Capture the cell that displays the provided text and extract its (x, y) central coordinate. 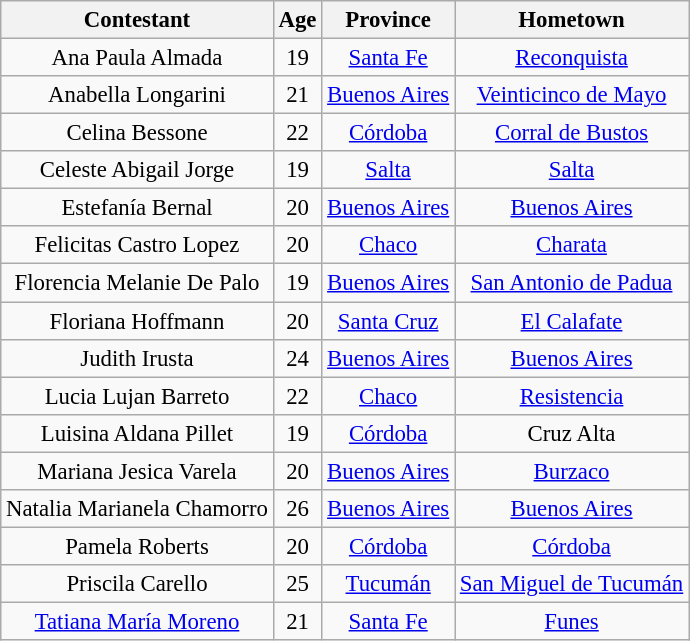
Estefanía Bernal (137, 208)
Tucumán (388, 584)
26 (298, 509)
25 (298, 584)
El Calafate (572, 321)
Priscila Carello (137, 584)
Reconquista (572, 58)
San Antonio de Padua (572, 283)
Felicitas Castro Lopez (137, 245)
Floriana Hoffmann (137, 321)
Cruz Alta (572, 433)
Hometown (572, 20)
Anabella Longarini (137, 95)
San Miguel de Tucumán (572, 584)
Charata (572, 245)
Florencia Melanie De Palo (137, 283)
Veinticinco de Mayo (572, 95)
Pamela Roberts (137, 546)
Corral de Bustos (572, 133)
Natalia Marianela Chamorro (137, 509)
Mariana Jesica Varela (137, 471)
Burzaco (572, 471)
Contestant (137, 20)
Resistencia (572, 396)
Lucia Lujan Barreto (137, 396)
Tatiana María Moreno (137, 621)
Funes (572, 621)
Celina Bessone (137, 133)
Judith Irusta (137, 358)
Santa Cruz (388, 321)
Luisina Aldana Pillet (137, 433)
Ana Paula Almada (137, 58)
Celeste Abigail Jorge (137, 170)
Province (388, 20)
Age (298, 20)
24 (298, 358)
